Capture the cell that displays the provided text and extract its [x, y] central coordinate. 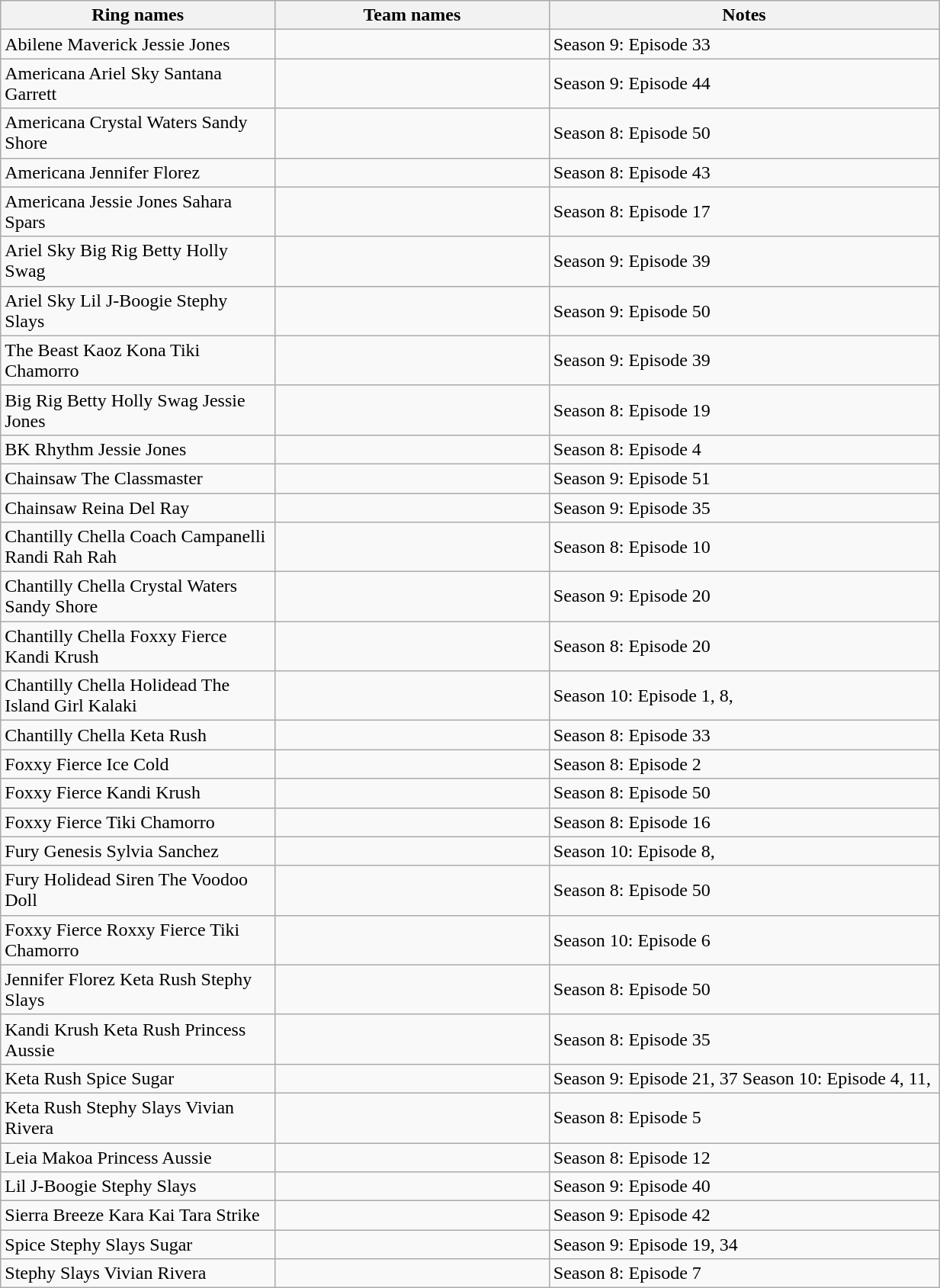
Season 8: Episode 10 [744, 548]
Chantilly Chella Keta Rush [138, 735]
Season 8: Episode 7 [744, 1274]
Americana Crystal Waters Sandy Shore [138, 133]
Season 9: Episode 50 [744, 311]
Abilene Maverick Jessie Jones [138, 44]
Americana Jennifer Florez [138, 172]
Foxxy Fierce Ice Cold [138, 764]
Ring names [138, 15]
Season 9: Episode 40 [744, 1187]
Lil J-Boogie Stephy Slays [138, 1187]
Foxxy Fierce Tiki Chamorro [138, 822]
Season 8: Episode 12 [744, 1157]
Season 8: Episode 4 [744, 449]
Team names [412, 15]
Chainsaw Reina Del Ray [138, 507]
Sierra Breeze Kara Kai Tara Strike [138, 1216]
Leia Makoa Princess Aussie [138, 1157]
Season 8: Episode 20 [744, 647]
Season 9: Episode 35 [744, 507]
Ariel Sky Big Rig Betty Holly Swag [138, 261]
Season 8: Episode 43 [744, 172]
Keta Rush Stephy Slays Vivian Rivera [138, 1118]
Notes [744, 15]
Season 10: Episode 1, 8, [744, 695]
Season 8: Episode 16 [744, 822]
Chantilly Chella Coach Campanelli Randi Rah Rah [138, 548]
Season 8: Episode 17 [744, 212]
Season 9: Episode 51 [744, 478]
Season 8: Episode 35 [744, 1039]
Spice Stephy Slays Sugar [138, 1245]
Chantilly Chella Crystal Waters Sandy Shore [138, 596]
Fury Genesis Sylvia Sanchez [138, 851]
Season 8: Episode 2 [744, 764]
Chantilly Chella Holidead The Island Girl Kalaki [138, 695]
Americana Jessie Jones Sahara Spars [138, 212]
Season 8: Episode 33 [744, 735]
Jennifer Florez Keta Rush Stephy Slays [138, 990]
Season 9: Episode 21, 37 Season 10: Episode 4, 11, [744, 1078]
Keta Rush Spice Sugar [138, 1078]
The Beast Kaoz Kona Tiki Chamorro [138, 360]
Season 9: Episode 33 [744, 44]
Stephy Slays Vivian Rivera [138, 1274]
Season 10: Episode 8, [744, 851]
Fury Holidead Siren The Voodoo Doll [138, 891]
BK Rhythm Jessie Jones [138, 449]
Season 9: Episode 44 [744, 84]
Season 10: Episode 6 [744, 940]
Season 9: Episode 42 [744, 1216]
Season 9: Episode 20 [744, 596]
Ariel Sky Lil J-Boogie Stephy Slays [138, 311]
Americana Ariel Sky Santana Garrett [138, 84]
Chantilly Chella Foxxy Fierce Kandi Krush [138, 647]
Season 8: Episode 19 [744, 410]
Chainsaw The Classmaster [138, 478]
Season 8: Episode 5 [744, 1118]
Foxxy Fierce Roxxy Fierce Tiki Chamorro [138, 940]
Big Rig Betty Holly Swag Jessie Jones [138, 410]
Season 9: Episode 19, 34 [744, 1245]
Foxxy Fierce Kandi Krush [138, 793]
Kandi Krush Keta Rush Princess Aussie [138, 1039]
